Output the (X, Y) coordinate of the center of the cell containing the given text.  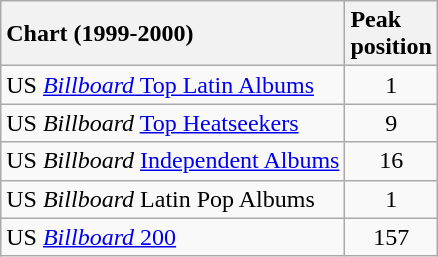
16 (391, 161)
Peakposition (391, 34)
9 (391, 123)
US Billboard Top Latin Albums (173, 85)
US Billboard 200 (173, 237)
US Billboard Latin Pop Albums (173, 199)
US Billboard Top Heatseekers (173, 123)
157 (391, 237)
Chart (1999-2000) (173, 34)
US Billboard Independent Albums (173, 161)
